Find where the given text appears and provide that cell's center as (X, Y) coordinate. 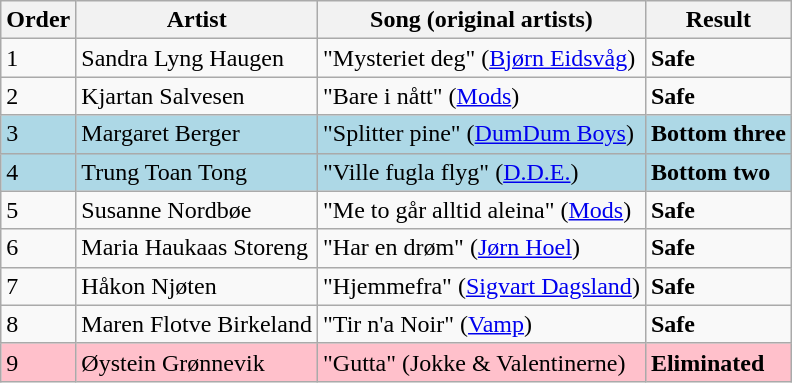
6 (38, 248)
Maria Haukaas Storeng (197, 248)
Sandra Lyng Haugen (197, 58)
Margaret Berger (197, 134)
"Bare i nått" (Mods) (481, 96)
1 (38, 58)
"Hjemmefra" (Sigvart Dagsland) (481, 286)
"Splitter pine" (DumDum Boys) (481, 134)
Order (38, 20)
Maren Flotve Birkeland (197, 324)
Eliminated (718, 362)
"Ville fugla flyg" (D.D.E.) (481, 172)
Bottom two (718, 172)
Øystein Grønnevik (197, 362)
Result (718, 20)
4 (38, 172)
Trung Toan Tong (197, 172)
Håkon Njøten (197, 286)
2 (38, 96)
Kjartan Salvesen (197, 96)
5 (38, 210)
Artist (197, 20)
Susanne Nordbøe (197, 210)
9 (38, 362)
7 (38, 286)
"Mysteriet deg" (Bjørn Eidsvåg) (481, 58)
Song (original artists) (481, 20)
3 (38, 134)
Bottom three (718, 134)
8 (38, 324)
"Har en drøm" (Jørn Hoel) (481, 248)
"Tir n'a Noir" (Vamp) (481, 324)
"Me to går alltid aleina" (Mods) (481, 210)
"Gutta" (Jokke & Valentinerne) (481, 362)
